Pinpoint the cell where the given text exists, returning its [x, y] midpoint coordinate. 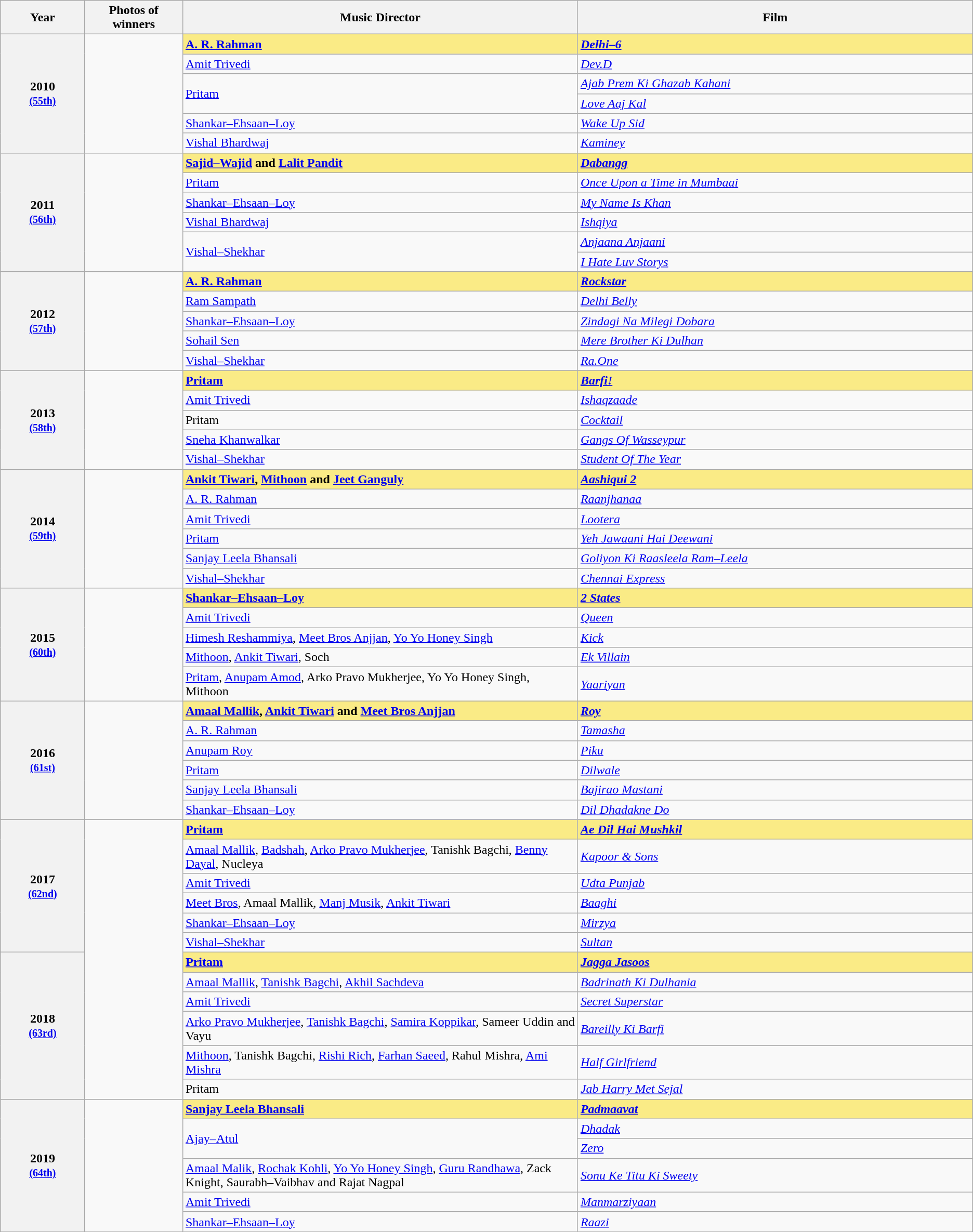
Dilwale [775, 770]
Mirzya [775, 922]
2018 (63rd) [43, 1026]
2011 (56th) [43, 212]
Kapoor & Sons [775, 856]
Anjaana Anjaani [775, 242]
Padmaavat [775, 1109]
Secret Superstar [775, 1002]
Sultan [775, 943]
Amaal Mallik, Badshah, Arko Pravo Mukherjee, Tanishk Bagchi, Benny Dayal, Nucleya [380, 856]
2012 (57th) [43, 321]
2013 (58th) [43, 420]
Film [775, 18]
Sohail Sen [380, 341]
Ek Villain [775, 657]
2 States [775, 598]
Ajab Prem Ki Ghazab Kahani [775, 84]
Mithoon, Tanishk Bagchi, Rishi Rich, Farhan Saeed, Rahul Mishra, Ami Mishra [380, 1062]
Lootera [775, 519]
Mere Brother Ki Dulhan [775, 341]
Ishaqzaade [775, 400]
Udta Punjab [775, 883]
2015 (60th) [43, 644]
Delhi–6 [775, 44]
Dhadak [775, 1129]
Queen [775, 618]
Raazi [775, 1222]
2017 (62nd) [43, 885]
I Hate Luv Storys [775, 261]
Love Aaj Kal [775, 103]
Arko Pravo Mukherjee, Tanishk Bagchi, Samira Koppikar, Sameer Uddin and Vayu [380, 1029]
2019 (64th) [43, 1165]
Manmarziyaan [775, 1202]
Baaghi [775, 903]
Year [43, 18]
Cocktail [775, 420]
Bareilly Ki Barfi [775, 1029]
Mithoon, Ankit Tiwari, Soch [380, 657]
Himesh Reshammiya, Meet Bros Anjjan, Yo Yo Honey Singh [380, 638]
Piku [775, 750]
Delhi Belly [775, 301]
2014 (59th) [43, 528]
Yaariyan [775, 684]
2010 (55th) [43, 94]
Gangs Of Wasseypur [775, 440]
Amaal Malik, Rochak Kohli, Yo Yo Honey Singh, Guru Randhawa, Zack Knight, Saurabh–Vaibhav and Rajat Nagpal [380, 1175]
Barfi! [775, 380]
Wake Up Sid [775, 123]
Rockstar [775, 282]
Once Upon a Time in Mumbaai [775, 182]
Badrinath Ki Dulhania [775, 982]
Roy [775, 711]
Ae Dil Hai Mushkil [775, 829]
Photos of winners [134, 18]
Sneha Khanwalkar [380, 440]
Dil Dhadakne Do [775, 810]
Sonu Ke Titu Ki Sweety [775, 1175]
Ra.One [775, 361]
My Name Is Khan [775, 202]
Aashiqui 2 [775, 479]
Pritam, Anupam Amod, Arko Pravo Mukherjee, Yo Yo Honey Singh, Mithoon [380, 684]
Bajirao Mastani [775, 790]
Raanjhanaa [775, 499]
Kick [775, 638]
Music Director [380, 18]
Ankit Tiwari, Mithoon and Jeet Ganguly [380, 479]
Sajid–Wajid and Lalit Pandit [380, 163]
Ishqiya [775, 222]
Goliyon Ki Raasleela Ram–Leela [775, 558]
Zindagi Na Milegi Dobara [775, 321]
Jab Harry Met Sejal [775, 1089]
Jagga Jasoos [775, 962]
Student Of The Year [775, 459]
Zero [775, 1148]
Half Girlfriend [775, 1062]
Kaminey [775, 143]
Amaal Mallik, Ankit Tiwari and Meet Bros Anjjan [380, 711]
Tamasha [775, 731]
Dev.D [775, 64]
Dabangg [775, 163]
Yeh Jawaani Hai Deewani [775, 538]
Anupam Roy [380, 750]
2016 (61st) [43, 760]
Ram Sampath [380, 301]
Ajay–Atul [380, 1138]
Chennai Express [775, 578]
Amaal Mallik, Tanishk Bagchi, Akhil Sachdeva [380, 982]
Meet Bros, Amaal Mallik, Manj Musik, Ankit Tiwari [380, 903]
